For the text-containing cell, return its midpoint in (X, Y) coordinate format. 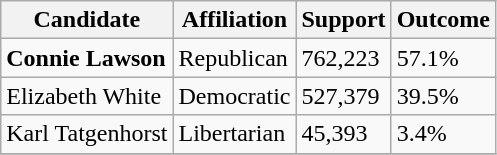
527,379 (344, 96)
39.5% (443, 96)
57.1% (443, 58)
Support (344, 20)
Democratic (234, 96)
Affiliation (234, 20)
3.4% (443, 134)
Candidate (87, 20)
Libertarian (234, 134)
45,393 (344, 134)
Karl Tatgenhorst (87, 134)
Connie Lawson (87, 58)
Republican (234, 58)
Outcome (443, 20)
762,223 (344, 58)
Elizabeth White (87, 96)
